Capture the cell that displays the provided text and extract its [x, y] central coordinate. 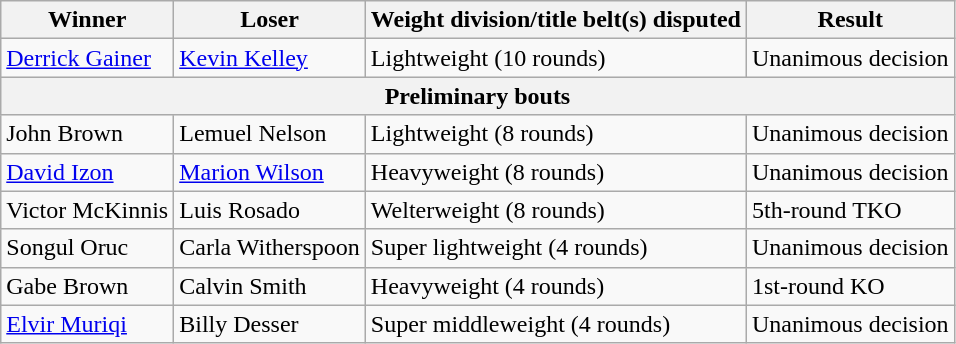
Heavyweight (8 rounds) [556, 172]
Billy Desser [270, 324]
Winner [88, 20]
Victor McKinnis [88, 210]
Weight division/title belt(s) disputed [556, 20]
Songul Oruc [88, 248]
Carla Witherspoon [270, 248]
Result [850, 20]
Preliminary bouts [478, 96]
Lightweight (8 rounds) [556, 134]
5th-round TKO [850, 210]
Derrick Gainer [88, 58]
Lemuel Nelson [270, 134]
Welterweight (8 rounds) [556, 210]
David Izon [88, 172]
Loser [270, 20]
Luis Rosado [270, 210]
Super lightweight (4 rounds) [556, 248]
Super middleweight (4 rounds) [556, 324]
Lightweight (10 rounds) [556, 58]
Heavyweight (4 rounds) [556, 286]
1st-round KO [850, 286]
Marion Wilson [270, 172]
Gabe Brown [88, 286]
John Brown [88, 134]
Kevin Kelley [270, 58]
Elvir Muriqi [88, 324]
Calvin Smith [270, 286]
